Capture the cell that displays the provided text and extract its (X, Y) central coordinate. 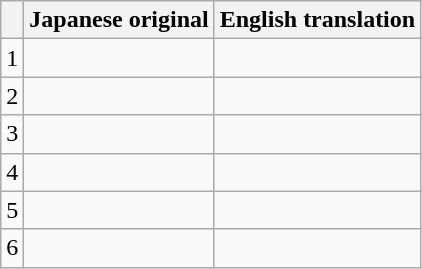
6 (12, 248)
1 (12, 58)
Japanese original (119, 20)
4 (12, 172)
English translation (317, 20)
5 (12, 210)
2 (12, 96)
3 (12, 134)
